Capture the cell that displays the provided text and extract its (X, Y) central coordinate. 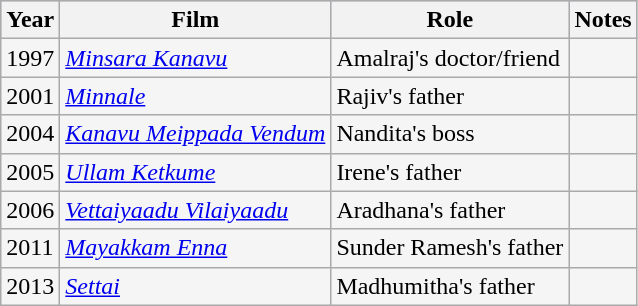
2011 (30, 248)
Year (30, 20)
Irene's father (450, 172)
Film (196, 20)
Mayakkam Enna (196, 248)
Settai (196, 286)
2005 (30, 172)
Minnale (196, 96)
1997 (30, 58)
Sunder Ramesh's father (450, 248)
Role (450, 20)
2004 (30, 134)
Amalraj's doctor/friend (450, 58)
2001 (30, 96)
2006 (30, 210)
Kanavu Meippada Vendum (196, 134)
Notes (603, 20)
Aradhana's father (450, 210)
Nandita's boss (450, 134)
Madhumitha's father (450, 286)
Rajiv's father (450, 96)
2013 (30, 286)
Vettaiyaadu Vilaiyaadu (196, 210)
Ullam Ketkume (196, 172)
Minsara Kanavu (196, 58)
